From the cell containing the given text, extract its center point as [x, y] coordinate. 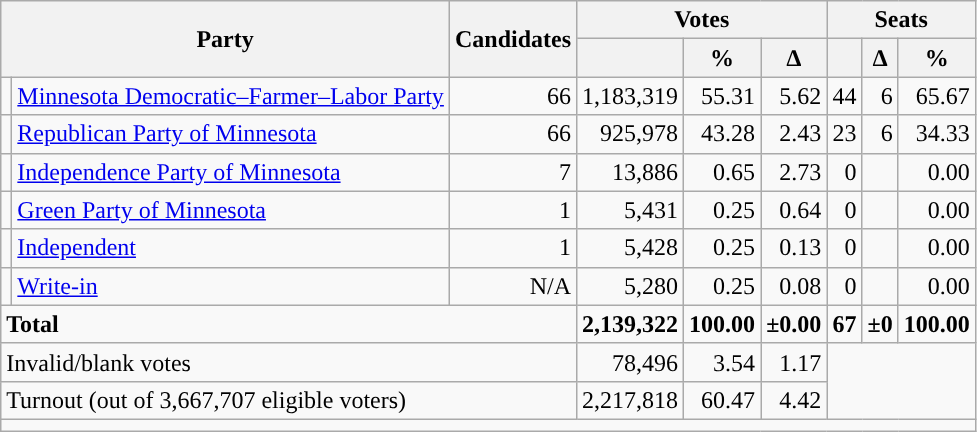
Green Party of Minnesota [231, 210]
78,496 [630, 362]
Candidates [512, 39]
5,280 [630, 286]
55.31 [722, 96]
±0 [880, 324]
Republican Party of Minnesota [231, 134]
34.33 [936, 134]
67 [844, 324]
44 [844, 96]
Turnout (out of 3,667,707 eligible voters) [289, 400]
0.65 [722, 172]
43.28 [722, 134]
2,217,818 [630, 400]
60.47 [722, 400]
1,183,319 [630, 96]
Party [226, 39]
5.62 [794, 96]
5,428 [630, 248]
±0.00 [794, 324]
2.43 [794, 134]
Minnesota Democratic–Farmer–Labor Party [231, 96]
Seats [901, 20]
2,139,322 [630, 324]
0.08 [794, 286]
2.73 [794, 172]
Independent [231, 248]
0.64 [794, 210]
N/A [512, 286]
13,886 [630, 172]
4.42 [794, 400]
0.13 [794, 248]
3.54 [722, 362]
1.17 [794, 362]
5,431 [630, 210]
65.67 [936, 96]
Votes [702, 20]
Independence Party of Minnesota [231, 172]
7 [512, 172]
Write-in [231, 286]
925,978 [630, 134]
23 [844, 134]
Invalid/blank votes [289, 362]
Total [289, 324]
